Locate the cell with the specified text and output its [X, Y] center coordinate. 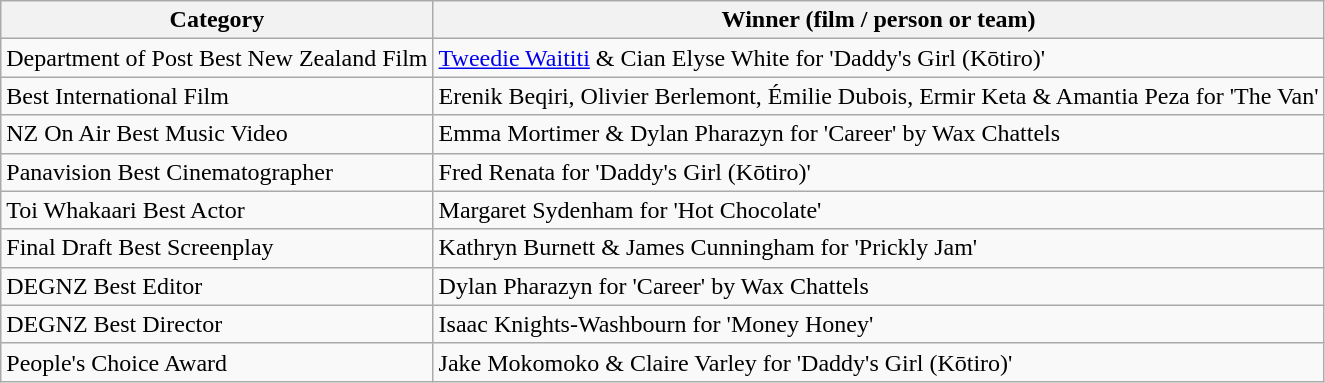
Jake Mokomoko & Claire Varley for 'Daddy's Girl (Kōtiro)' [878, 362]
Erenik Beqiri, Olivier Berlemont, Émilie Dubois, Ermir Keta & Amantia Peza for 'The Van' [878, 96]
Category [217, 20]
Toi Whakaari Best Actor [217, 210]
Department of Post Best New Zealand Film [217, 58]
Tweedie Waititi & Cian Elyse White for 'Daddy's Girl (Kōtiro)' [878, 58]
Isaac Knights-Washbourn for 'Money Honey' [878, 324]
Final Draft Best Screenplay [217, 248]
Margaret Sydenham for 'Hot Chocolate' [878, 210]
DEGNZ Best Director [217, 324]
Best International Film [217, 96]
Dylan Pharazyn for 'Career' by Wax Chattels [878, 286]
DEGNZ Best Editor [217, 286]
Kathryn Burnett & James Cunningham for 'Prickly Jam' [878, 248]
Panavision Best Cinematographer [217, 172]
Winner (film / person or team) [878, 20]
Emma Mortimer & Dylan Pharazyn for 'Career' by Wax Chattels [878, 134]
NZ On Air Best Music Video [217, 134]
Fred Renata for 'Daddy's Girl (Kōtiro)' [878, 172]
People's Choice Award [217, 362]
